Detect which cell encompasses the target text, then output its (x, y) center coordinate. 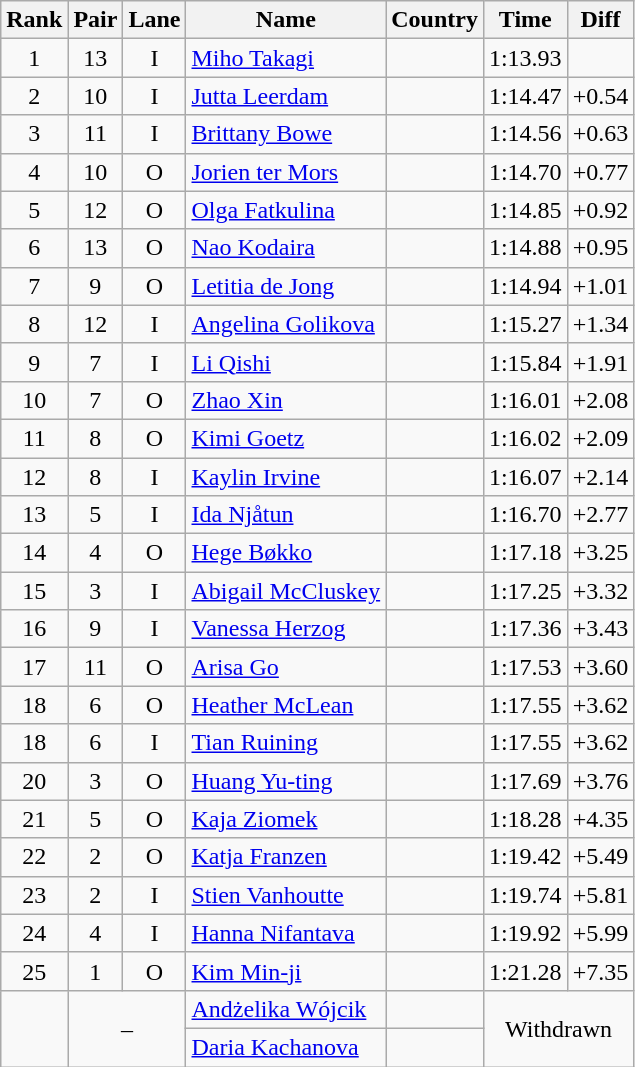
+5.49 (600, 857)
+2.08 (600, 400)
Abigail McCluskey (286, 591)
Jorien ter Mors (286, 172)
Daria Kachanova (286, 1047)
Lane (154, 20)
+2.09 (600, 438)
22 (34, 857)
1:15.84 (525, 362)
+2.77 (600, 515)
Arisa Go (286, 667)
Katja Franzen (286, 857)
Brittany Bowe (286, 134)
21 (34, 819)
1:17.69 (525, 781)
Kimi Goetz (286, 438)
Kaylin Irvine (286, 477)
Diff (600, 20)
24 (34, 933)
1:19.74 (525, 895)
Li Qishi (286, 362)
Rank (34, 20)
Andżelika Wójcik (286, 1009)
+1.34 (600, 324)
+5.81 (600, 895)
Nao Kodaira (286, 248)
Olga Fatkulina (286, 210)
1:14.88 (525, 248)
Country (435, 20)
1:16.70 (525, 515)
+1.91 (600, 362)
Hege Bøkko (286, 553)
Miho Takagi (286, 58)
20 (34, 781)
1:14.47 (525, 96)
Hanna Nifantava (286, 933)
1:14.56 (525, 134)
1:17.25 (525, 591)
+0.54 (600, 96)
+0.92 (600, 210)
1:14.85 (525, 210)
+3.25 (600, 553)
1:13.93 (525, 58)
Huang Yu-ting (286, 781)
+2.14 (600, 477)
1:16.02 (525, 438)
1:19.42 (525, 857)
+3.60 (600, 667)
14 (34, 553)
Time (525, 20)
23 (34, 895)
15 (34, 591)
+7.35 (600, 971)
Ida Njåtun (286, 515)
+3.76 (600, 781)
+5.99 (600, 933)
Name (286, 20)
1:17.18 (525, 553)
1:19.92 (525, 933)
1:14.94 (525, 286)
Vanessa Herzog (286, 629)
+1.01 (600, 286)
1:16.07 (525, 477)
Letitia de Jong (286, 286)
Angelina Golikova (286, 324)
+0.95 (600, 248)
Withdrawn (558, 1028)
17 (34, 667)
1:17.36 (525, 629)
16 (34, 629)
Pair (96, 20)
1:15.27 (525, 324)
Kim Min-ji (286, 971)
+3.32 (600, 591)
+4.35 (600, 819)
Stien Vanhoutte (286, 895)
Kaja Ziomek (286, 819)
+3.43 (600, 629)
1:16.01 (525, 400)
+0.63 (600, 134)
25 (34, 971)
– (127, 1028)
Tian Ruining (286, 743)
1:18.28 (525, 819)
1:14.70 (525, 172)
Jutta Leerdam (286, 96)
Zhao Xin (286, 400)
1:21.28 (525, 971)
Heather McLean (286, 705)
+0.77 (600, 172)
1:17.53 (525, 667)
